From the cell containing the given text, extract its center point as [x, y] coordinate. 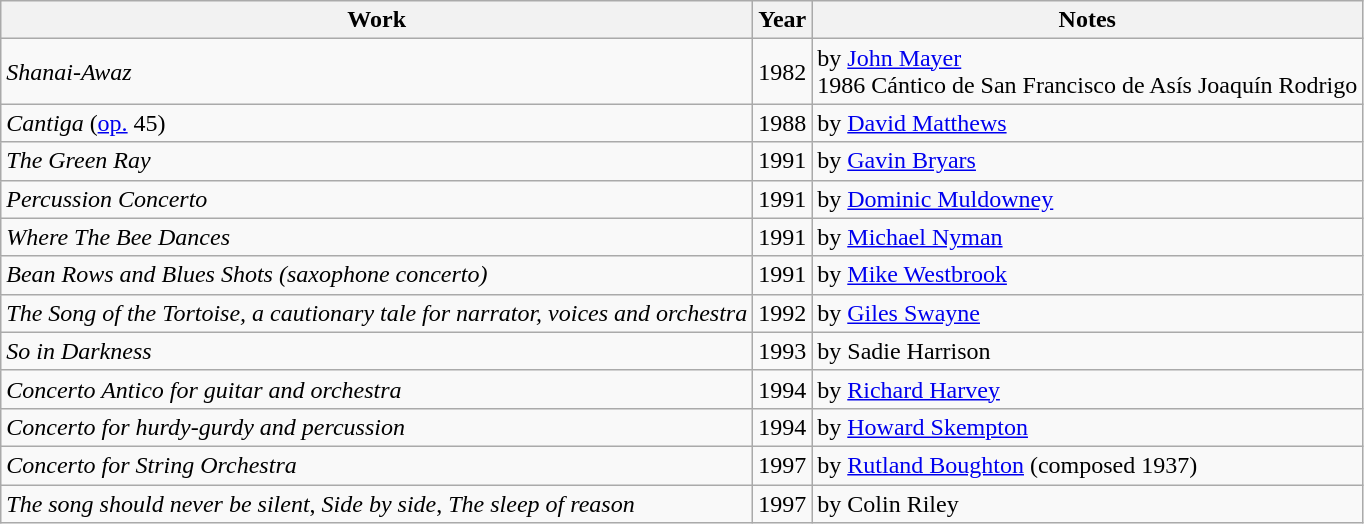
The song should never be silent, Side by side, The sleep of reason [377, 503]
Shanai-Awaz [377, 72]
by Colin Riley [1088, 503]
Concerto for String Orchestra [377, 465]
Work [377, 20]
by David Matthews [1088, 123]
1992 [782, 313]
by Dominic Muldowney [1088, 199]
by Sadie Harrison [1088, 351]
1982 [782, 72]
1988 [782, 123]
by John Mayer1986 Cántico de San Francisco de Asís Joaquín Rodrigo [1088, 72]
Notes [1088, 20]
So in Darkness [377, 351]
Concerto Antico for guitar and orchestra [377, 389]
The Song of the Tortoise, a cautionary tale for narrator, voices and orchestra [377, 313]
Percussion Concerto [377, 199]
The Green Ray [377, 161]
Concerto for hurdy-gurdy and percussion [377, 427]
Cantiga (op. 45) [377, 123]
by Gavin Bryars [1088, 161]
by Rutland Boughton (composed 1937) [1088, 465]
by Giles Swayne [1088, 313]
1993 [782, 351]
Where The Bee Dances [377, 237]
Year [782, 20]
Bean Rows and Blues Shots (saxophone concerto) [377, 275]
by Michael Nyman [1088, 237]
by Howard Skempton [1088, 427]
by Richard Harvey [1088, 389]
by Mike Westbrook [1088, 275]
